Determine the (x, y) coordinate at the center of the cell enclosing the given text.  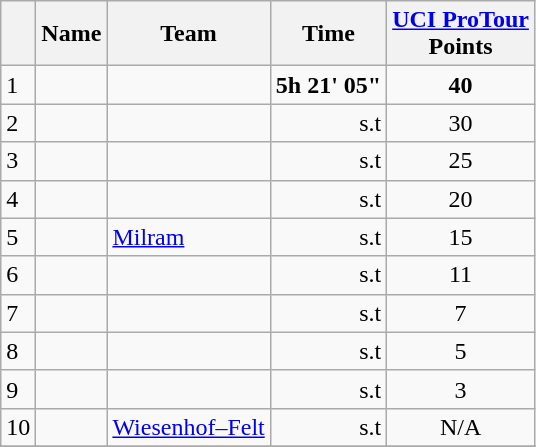
UCI ProTourPoints (461, 34)
6 (18, 275)
40 (461, 85)
Milram (188, 237)
Team (188, 34)
8 (18, 351)
Name (72, 34)
20 (461, 199)
5h 21' 05" (328, 85)
1 (18, 85)
10 (18, 427)
25 (461, 161)
Wiesenhof–Felt (188, 427)
4 (18, 199)
11 (461, 275)
9 (18, 389)
15 (461, 237)
30 (461, 123)
N/A (461, 427)
2 (18, 123)
Time (328, 34)
